Pinpoint the cell where the given text exists, returning its [X, Y] midpoint coordinate. 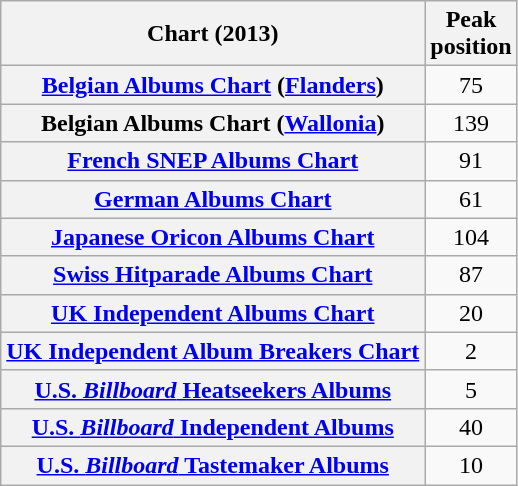
Belgian Albums Chart (Wallonia) [213, 123]
Peakposition [471, 34]
U.S. Billboard Tastemaker Albums [213, 465]
U.S. Billboard Independent Albums [213, 427]
U.S. Billboard Heatseekers Albums [213, 389]
91 [471, 161]
UK Independent Albums Chart [213, 313]
40 [471, 427]
5 [471, 389]
10 [471, 465]
Swiss Hitparade Albums Chart [213, 275]
2 [471, 351]
139 [471, 123]
104 [471, 237]
61 [471, 199]
20 [471, 313]
German Albums Chart [213, 199]
French SNEP Albums Chart [213, 161]
Chart (2013) [213, 34]
Belgian Albums Chart (Flanders) [213, 85]
Japanese Oricon Albums Chart [213, 237]
UK Independent Album Breakers Chart [213, 351]
87 [471, 275]
75 [471, 85]
